Return the (X, Y) coordinate for the center point of the cell that contains the specified text.  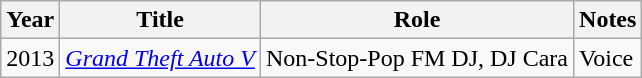
Year (30, 20)
Notes (608, 20)
2013 (30, 58)
Title (160, 20)
Role (416, 20)
Non-Stop-Pop FM DJ, DJ Cara (416, 58)
Grand Theft Auto V (160, 58)
Voice (608, 58)
